Extract the [X, Y] coordinate from the center of the cell holding the provided text.  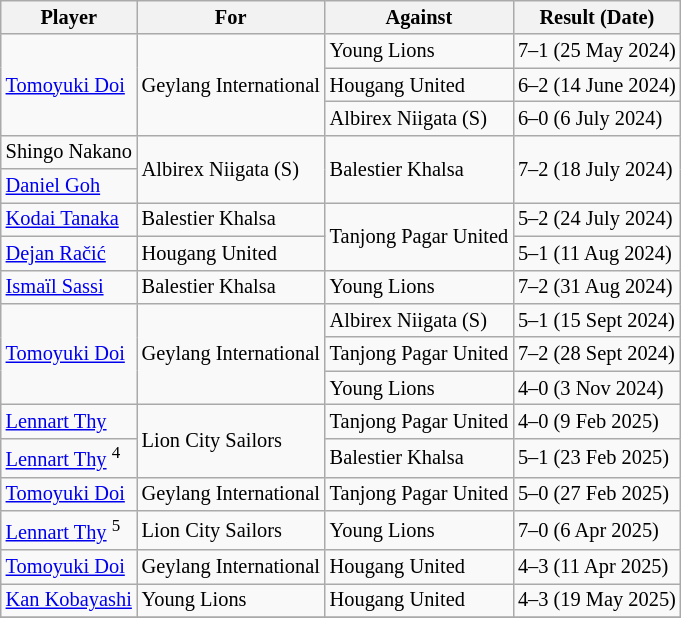
7–1 (25 May 2024) [597, 51]
4–0 (3 Nov 2024) [597, 388]
For [231, 17]
Daniel Goh [69, 186]
4–3 (11 Apr 2025) [597, 566]
5–2 (24 July 2024) [597, 219]
Lennart Thy [69, 421]
5–1 (15 Sept 2024) [597, 320]
5–0 (27 Feb 2025) [597, 494]
5–1 (11 Aug 2024) [597, 253]
Ismaïl Sassi [69, 287]
Shingo Nakano [69, 152]
Player [69, 17]
Lennart Thy 4 [69, 458]
4–3 (19 May 2025) [597, 600]
Lennart Thy 5 [69, 530]
4–0 (9 Feb 2025) [597, 421]
6–2 (14 June 2024) [597, 85]
Kan Kobayashi [69, 600]
Against [419, 17]
7–2 (18 July 2024) [597, 168]
6–0 (6 July 2024) [597, 118]
7–0 (6 Apr 2025) [597, 530]
Dejan Račić [69, 253]
7–2 (31 Aug 2024) [597, 287]
Result (Date) [597, 17]
5–1 (23 Feb 2025) [597, 458]
Kodai Tanaka [69, 219]
7–2 (28 Sept 2024) [597, 354]
